Detect which cell encompasses the target text, then output its (x, y) center coordinate. 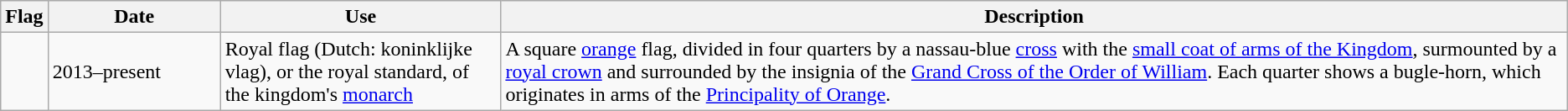
Use (360, 17)
Flag (24, 17)
Royal flag (Dutch: koninklijke vlag), or the royal standard, of the kingdom's monarch (360, 71)
Description (1034, 17)
Date (134, 17)
2013–present (134, 71)
